Search for the cell housing the specified text and yield its [x, y] center coordinate. 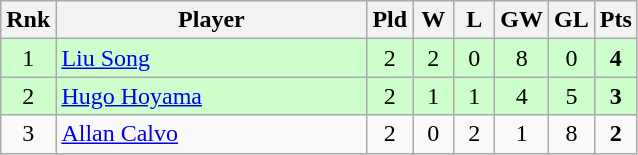
L [474, 20]
5 [572, 96]
Hugo Hoyama [212, 96]
GL [572, 20]
Allan Calvo [212, 134]
GW [522, 20]
Player [212, 20]
Pts [616, 20]
Pld [390, 20]
W [434, 20]
Liu Song [212, 58]
Rnk [28, 20]
